Return the [X, Y] coordinate for the center point of the cell that contains the specified text.  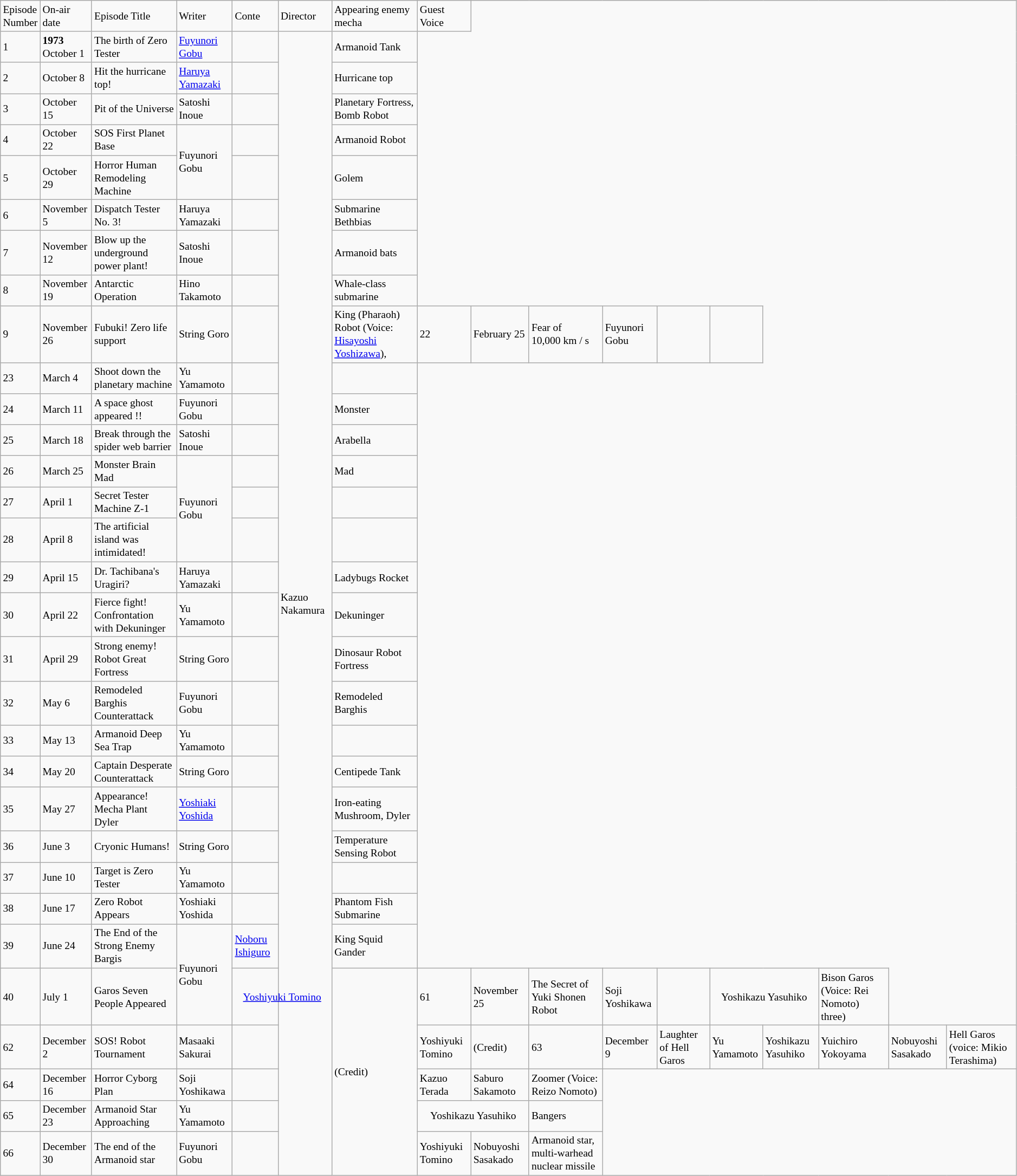
37 [21, 878]
Blow up the underground power plant! [134, 252]
October 29 [66, 178]
66 [21, 1153]
Appearing enemy mecha [375, 16]
Hurricane top [375, 78]
The end of the Armanoid star [134, 1153]
November 26 [66, 334]
Dinosaur Robot Fortress [375, 659]
2 [21, 78]
EpisodeNumber [21, 16]
May 6 [66, 703]
Kazuo Terada [444, 1084]
3 [21, 109]
December 9 [630, 1048]
Remodeled Barghis [375, 703]
34 [21, 771]
Captain Desperate Counterattack [134, 771]
November 25 [500, 997]
April 29 [66, 659]
Temperature Sensing Robot [375, 846]
31 [21, 659]
Dr. Tachibana's Uragiri? [134, 577]
November 5 [66, 215]
March 4 [66, 378]
Masaaki Sakurai [205, 1048]
Zoomer (Voice: Reizo Nomoto) [566, 1084]
Zero Robot Appears [134, 909]
Hino Takamoto [205, 290]
Armanoid Deep Sea Trap [134, 740]
Guest Voice [444, 16]
Arabella [375, 440]
1973 October 1 [66, 47]
Garos Seven People Appeared [134, 997]
Antarctic Operation [134, 290]
June 3 [66, 846]
61 [444, 997]
November 19 [66, 290]
Episode Title [134, 16]
SOS First Planet Base [134, 140]
Hell Garos (voice: Mikio Terashima) [982, 1048]
May 20 [66, 771]
May 27 [66, 809]
December 23 [66, 1116]
The artificial island was intimidated! [134, 540]
Monster Brain Mad [134, 471]
Dispatch Tester No. 3! [134, 215]
9 [21, 334]
Kazuo Nakamura [305, 603]
February 25 [500, 334]
Hit the hurricane top! [134, 78]
23 [21, 378]
27 [21, 503]
Golem [375, 178]
Strong enemy! Robot Great Fortress [134, 659]
28 [21, 540]
Monster [375, 410]
62 [21, 1048]
March 25 [66, 471]
26 [21, 471]
King Squid Gander [375, 946]
Horror Human Remodeling Machine [134, 178]
35 [21, 809]
Conte [255, 16]
Remodeled Barghis Counterattack [134, 703]
King (Pharaoh) Robot (Voice: Hisayoshi Yoshizawa), [375, 334]
Noboru Ishiguro [255, 946]
April 22 [66, 615]
29 [21, 577]
December 2 [66, 1048]
June 24 [66, 946]
A space ghost appeared !! [134, 410]
Cryonic Humans! [134, 846]
Saburo Sakamoto [500, 1084]
Ladybugs Rocket [375, 577]
Fierce fight! Confrontation with Dekuninger [134, 615]
5 [21, 178]
39 [21, 946]
The Secret of Yuki Shonen Robot [566, 997]
Dekuninger [375, 615]
30 [21, 615]
Appearance! Mecha Plant Dyler [134, 809]
Pit of the Universe [134, 109]
40 [21, 997]
Horror Cyborg Plan [134, 1084]
6 [21, 215]
On-air date [66, 16]
33 [21, 740]
24 [21, 410]
July 1 [66, 997]
1 [21, 47]
Armanoid star, multi-warhead nuclear missile [566, 1153]
32 [21, 703]
Writer [205, 16]
Armanoid Robot [375, 140]
22 [444, 334]
63 [566, 1048]
Yuichiro Yokoyama [854, 1048]
May 13 [66, 740]
4 [21, 140]
June 17 [66, 909]
SOS! Robot Tournament [134, 1048]
December 30 [66, 1153]
December 16 [66, 1084]
36 [21, 846]
Bangers [566, 1116]
8 [21, 290]
Iron-eating Mushroom, Dyler [375, 809]
Centipede Tank [375, 771]
25 [21, 440]
March 11 [66, 410]
Armanoid Tank [375, 47]
October 22 [66, 140]
Director [305, 16]
The End of the Strong Enemy Bargis [134, 946]
Fubuki! Zero life support [134, 334]
7 [21, 252]
Armanoid Star Approaching [134, 1116]
Target is Zero Tester [134, 878]
Planetary Fortress, Bomb Robot [375, 109]
64 [21, 1084]
Shoot down the planetary machine [134, 378]
38 [21, 909]
April 8 [66, 540]
April 1 [66, 503]
Whale-class submarine [375, 290]
Mad [375, 471]
April 15 [66, 577]
Submarine Bethbias [375, 215]
October 8 [66, 78]
65 [21, 1116]
The birth of Zero Tester [134, 47]
Phantom Fish Submarine [375, 909]
Armanoid bats [375, 252]
Break through the spider web barrier [134, 440]
June 10 [66, 878]
Fear of 10,000 km / s [566, 334]
November 12 [66, 252]
Secret Tester Machine Z-1 [134, 503]
Laughter of Hell Garos [684, 1048]
March 18 [66, 440]
October 15 [66, 109]
Bison Garos (Voice: Rei Nomoto) three) [854, 997]
